Capture the cell that displays the provided text and extract its (X, Y) central coordinate. 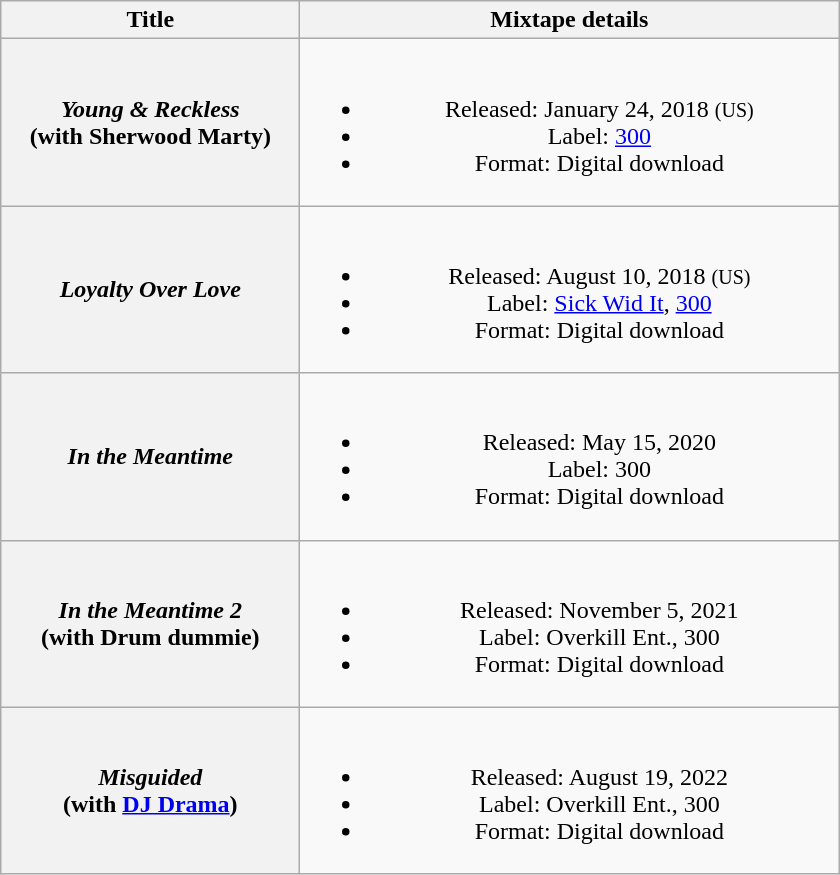
Mixtape details (570, 20)
Title (150, 20)
Released: August 10, 2018 (US)Label: Sick Wid It, 300Format: Digital download (570, 290)
Loyalty Over Love (150, 290)
Misguided(with DJ Drama) (150, 790)
Released: January 24, 2018 (US)Label: 300Format: Digital download (570, 122)
In the Meantime (150, 456)
Young & Reckless(with Sherwood Marty) (150, 122)
Released: November 5, 2021Label: Overkill Ent., 300Format: Digital download (570, 624)
In the Meantime 2(with Drum dummie) (150, 624)
Released: August 19, 2022Label: Overkill Ent., 300Format: Digital download (570, 790)
Released: May 15, 2020Label: 300Format: Digital download (570, 456)
